Find where the given text appears and provide that cell's center as (X, Y) coordinate. 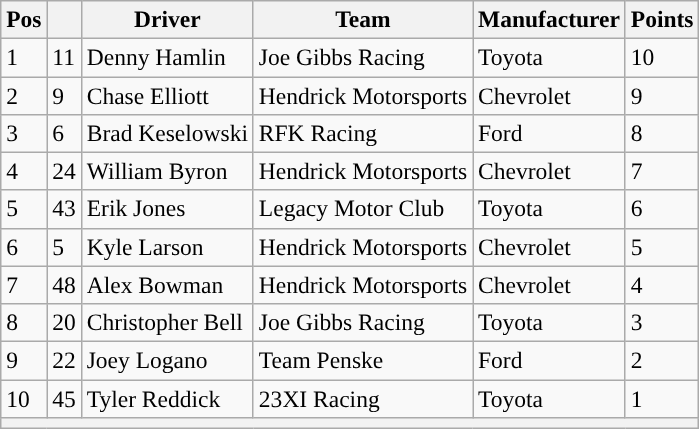
Joey Logano (167, 360)
Alex Bowman (167, 285)
Driver (167, 19)
Denny Hamlin (167, 57)
Team Penske (362, 360)
Team (362, 19)
20 (64, 322)
23XI Racing (362, 398)
Chase Elliott (167, 95)
Kyle Larson (167, 247)
Manufacturer (550, 19)
Tyler Reddick (167, 398)
RFK Racing (362, 133)
Erik Jones (167, 209)
22 (64, 360)
45 (64, 398)
Christopher Bell (167, 322)
43 (64, 209)
Brad Keselowski (167, 133)
48 (64, 285)
Points (662, 19)
William Byron (167, 171)
Pos (24, 19)
Legacy Motor Club (362, 209)
11 (64, 57)
24 (64, 171)
